Return the (X, Y) coordinate for the center point of the cell that contains the specified text.  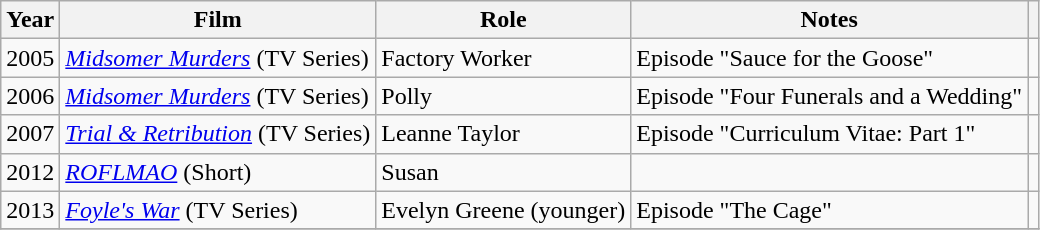
Foyle's War (TV Series) (218, 210)
Notes (830, 20)
Polly (504, 96)
Susan (504, 172)
ROFLMAO (Short) (218, 172)
Evelyn Greene (younger) (504, 210)
Episode "Curriculum Vitae: Part 1" (830, 134)
Episode "The Cage" (830, 210)
2006 (30, 96)
2005 (30, 58)
Film (218, 20)
Episode "Four Funerals and a Wedding" (830, 96)
Year (30, 20)
Episode "Sauce for the Goose" (830, 58)
Trial & Retribution (TV Series) (218, 134)
2007 (30, 134)
Leanne Taylor (504, 134)
Factory Worker (504, 58)
2012 (30, 172)
2013 (30, 210)
Role (504, 20)
